From the cell containing the given text, extract its center point as [x, y] coordinate. 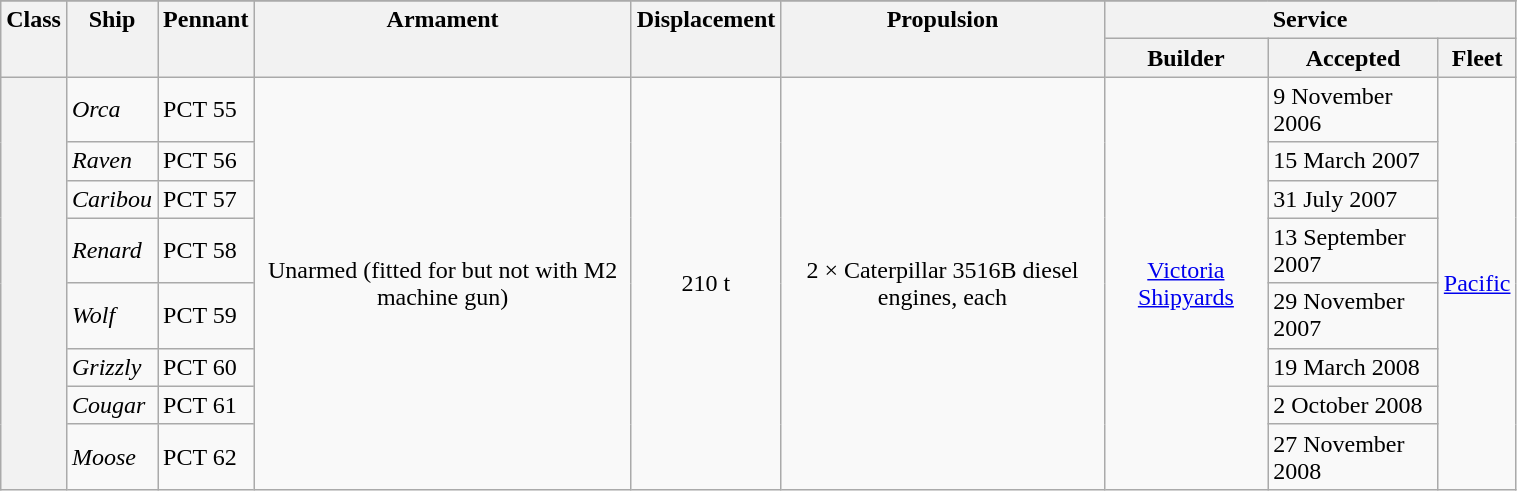
PCT 60 [206, 367]
Victoria Shipyards [1186, 283]
Service [1310, 20]
Builder [1186, 58]
2 × Caterpillar 3516B diesel engines, each [942, 283]
9 November 2006 [1354, 110]
Caribou [112, 199]
Displacement [706, 39]
PCT 59 [206, 316]
PCT 57 [206, 199]
Wolf [112, 316]
29 November 2007 [1354, 316]
PCT 58 [206, 250]
Class [34, 39]
Grizzly [112, 367]
27 November 2008 [1354, 456]
PCT 56 [206, 161]
Ship [112, 39]
Moose [112, 456]
PCT 62 [206, 456]
19 March 2008 [1354, 367]
15 March 2007 [1354, 161]
210 t [706, 283]
31 July 2007 [1354, 199]
PCT 55 [206, 110]
2 October 2008 [1354, 405]
Propulsion [942, 39]
Unarmed (fitted for but not with M2 machine gun) [442, 283]
Raven [112, 161]
Pennant [206, 39]
Accepted [1354, 58]
Renard [112, 250]
13 September 2007 [1354, 250]
Cougar [112, 405]
Fleet [1477, 58]
Pacific [1477, 283]
Orca [112, 110]
PCT 61 [206, 405]
Armament [442, 39]
